Extract the [X, Y] coordinate from the center of the cell holding the provided text.  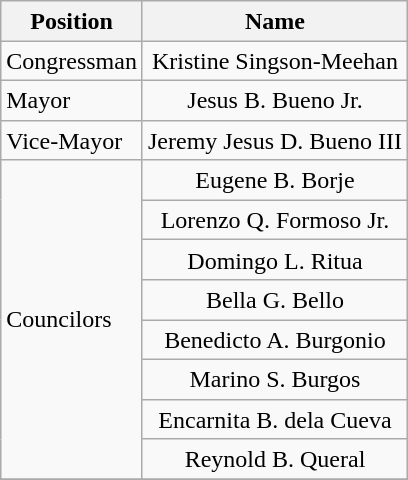
Eugene B. Borje [274, 180]
Congressman [72, 61]
Name [274, 21]
Lorenzo Q. Formoso Jr. [274, 220]
Benedicto A. Burgonio [274, 340]
Mayor [72, 100]
Position [72, 21]
Marino S. Burgos [274, 379]
Jeremy Jesus D. Bueno III [274, 140]
Encarnita B. dela Cueva [274, 419]
Domingo L. Ritua [274, 260]
Bella G. Bello [274, 300]
Councilors [72, 320]
Kristine Singson-Meehan [274, 61]
Vice-Mayor [72, 140]
Jesus B. Bueno Jr. [274, 100]
Reynold B. Queral [274, 459]
